Capture the cell that displays the provided text and extract its (x, y) central coordinate. 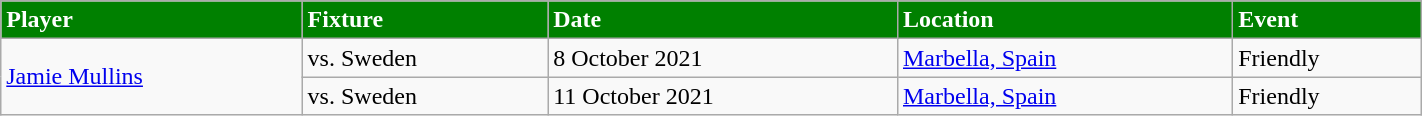
Date (723, 20)
Event (1328, 20)
Player (152, 20)
11 October 2021 (723, 96)
8 October 2021 (723, 58)
Location (1064, 20)
Fixture (425, 20)
Jamie Mullins (152, 77)
